Return (x, y) of the center of cell containing provided text 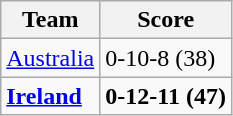
Ireland (50, 96)
Australia (50, 58)
Score (166, 20)
Team (50, 20)
0-10-8 (38) (166, 58)
0-12-11 (47) (166, 96)
